Return the [x, y] coordinate for the center point of the cell that contains the specified text.  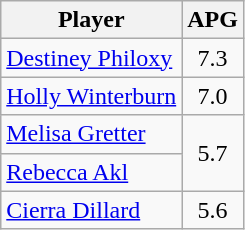
7.0 [213, 96]
5.6 [213, 210]
5.7 [213, 153]
Player [92, 20]
Cierra Dillard [92, 210]
Rebecca Akl [92, 172]
Destiney Philoxy [92, 58]
7.3 [213, 58]
Melisa Gretter [92, 134]
Holly Winterburn [92, 96]
APG [213, 20]
